For the text-containing cell, return its midpoint in [X, Y] coordinate format. 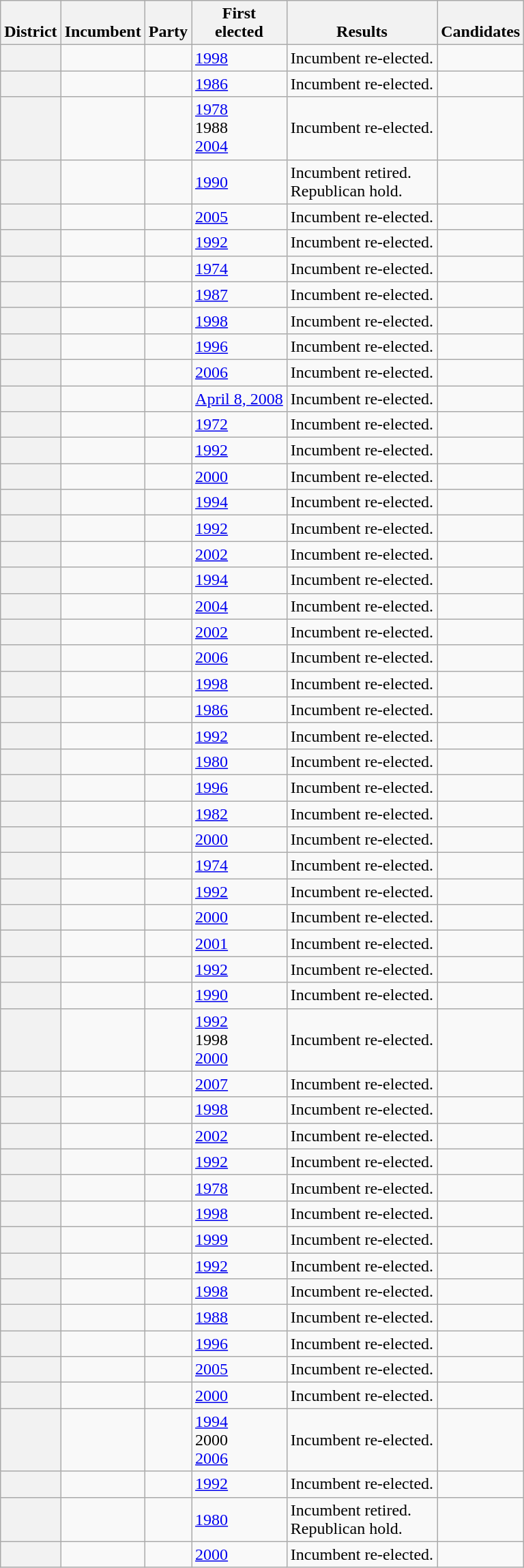
19781988 2004 [239, 128]
1978 [239, 1188]
1999 [239, 1239]
Party [168, 23]
2007 [239, 1084]
19921998 2000 [239, 1040]
1987 [239, 295]
District [31, 23]
1988 [239, 1318]
Incumbent [102, 23]
19942000 2006 [239, 1440]
Candidates [480, 23]
Results [362, 23]
2004 [239, 606]
April 8, 2008 [239, 399]
1972 [239, 425]
2001 [239, 944]
1982 [239, 813]
Firstelected [239, 23]
